Pinpoint the cell where the given text exists, returning its [x, y] midpoint coordinate. 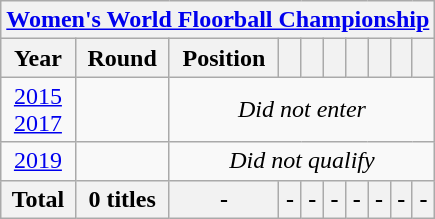
2019 [38, 161]
Total [38, 199]
Did not enter [302, 110]
2015 2017 [38, 110]
Women's World Floorball Championship [218, 20]
0 titles [122, 199]
Did not qualify [302, 161]
Year [38, 58]
Position [224, 58]
Round [122, 58]
